Capture the cell that displays the provided text and extract its [X, Y] central coordinate. 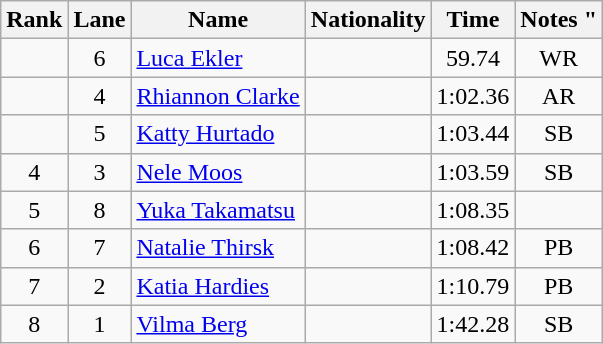
Lane [100, 20]
59.74 [473, 58]
Natalie Thirsk [218, 248]
3 [100, 172]
1:03.59 [473, 172]
1:10.79 [473, 286]
Vilma Berg [218, 324]
Nationality [368, 20]
Rhiannon Clarke [218, 96]
Luca Ekler [218, 58]
2 [100, 286]
WR [559, 58]
Katty Hurtado [218, 134]
1:02.36 [473, 96]
Nele Moos [218, 172]
AR [559, 96]
Name [218, 20]
Notes " [559, 20]
1 [100, 324]
Yuka Takamatsu [218, 210]
1:42.28 [473, 324]
1:08.42 [473, 248]
Rank [34, 20]
1:08.35 [473, 210]
1:03.44 [473, 134]
Katia Hardies [218, 286]
Time [473, 20]
